Return the (X, Y) coordinate for the center point of the cell that contains the specified text.  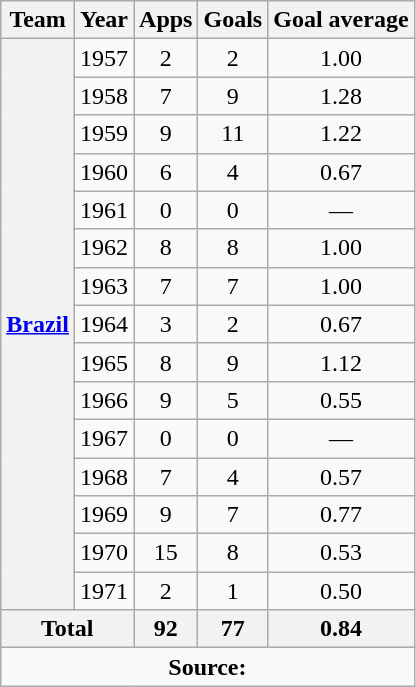
1.22 (341, 134)
1967 (104, 438)
Apps (166, 20)
Year (104, 20)
5 (233, 400)
0.55 (341, 400)
3 (166, 324)
1961 (104, 210)
0.84 (341, 629)
Goal average (341, 20)
Goals (233, 20)
6 (166, 172)
1960 (104, 172)
1970 (104, 553)
77 (233, 629)
0.53 (341, 553)
Source: (208, 667)
1964 (104, 324)
1.28 (341, 96)
1966 (104, 400)
11 (233, 134)
1971 (104, 591)
1962 (104, 248)
1958 (104, 96)
0.50 (341, 591)
1968 (104, 477)
0.57 (341, 477)
1959 (104, 134)
92 (166, 629)
1963 (104, 286)
Total (68, 629)
1965 (104, 362)
1.12 (341, 362)
15 (166, 553)
Team (38, 20)
1957 (104, 58)
1 (233, 591)
1969 (104, 515)
0.77 (341, 515)
Brazil (38, 324)
